Detect which cell encompasses the target text, then output its [X, Y] center coordinate. 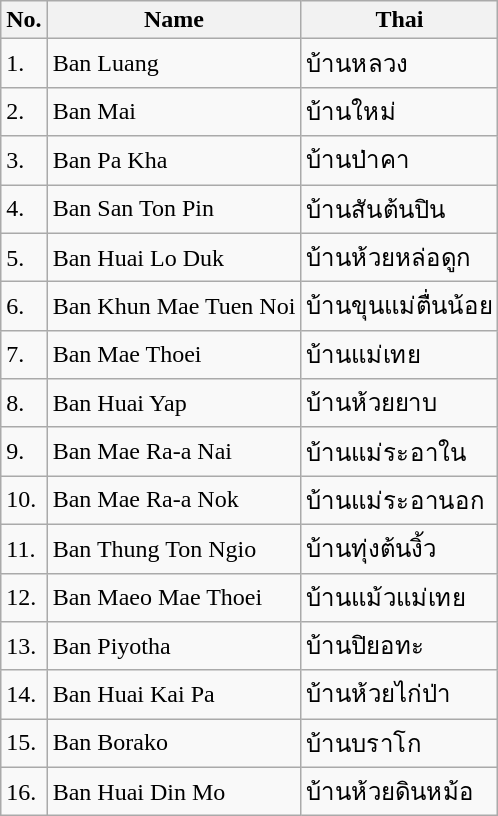
บ้านบราโก [400, 744]
16. [24, 792]
Ban Mae Ra-a Nok [174, 500]
2. [24, 112]
บ้านแม่ระอาใน [400, 452]
Ban San Ton Pin [174, 208]
บ้านทุ่งต้นงิ้ว [400, 548]
Ban Pa Kha [174, 160]
7. [24, 354]
1. [24, 64]
9. [24, 452]
บ้านแม่เทย [400, 354]
Ban Mae Ra-a Nai [174, 452]
บ้านห้วยหล่อดูก [400, 258]
Ban Borako [174, 744]
11. [24, 548]
บ้านสันต้นปิน [400, 208]
5. [24, 258]
Ban Huai Kai Pa [174, 694]
Ban Piyotha [174, 646]
Ban Khun Mae Tuen Noi [174, 306]
บ้านแม้วแม่เทย [400, 598]
บ้านขุนแม่ตื่นน้อย [400, 306]
Ban Mai [174, 112]
Ban Luang [174, 64]
บ้านห้วยดินหม้อ [400, 792]
Ban Maeo Mae Thoei [174, 598]
บ้านแม่ระอานอก [400, 500]
บ้านหลวง [400, 64]
14. [24, 694]
15. [24, 744]
6. [24, 306]
3. [24, 160]
บ้านห้วยไก่ป่า [400, 694]
8. [24, 404]
บ้านใหม่ [400, 112]
บ้านป่าคา [400, 160]
Ban Huai Lo Duk [174, 258]
12. [24, 598]
No. [24, 20]
Ban Thung Ton Ngio [174, 548]
Thai [400, 20]
บ้านห้วยยาบ [400, 404]
4. [24, 208]
Name [174, 20]
10. [24, 500]
Ban Huai Din Mo [174, 792]
Ban Huai Yap [174, 404]
Ban Mae Thoei [174, 354]
บ้านปิยอทะ [400, 646]
13. [24, 646]
